Search for the cell housing the specified text and yield its [X, Y] center coordinate. 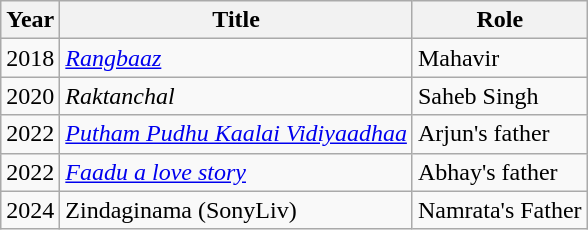
Mahavir [500, 58]
Role [500, 20]
Rangbaaz [236, 58]
Year [30, 20]
Abhay's father [500, 172]
2024 [30, 210]
Putham Pudhu Kaalai Vidiyaadhaa [236, 134]
Arjun's father [500, 134]
Faadu a love story [236, 172]
Raktanchal [236, 96]
Title [236, 20]
2018 [30, 58]
Namrata's Father [500, 210]
Zindaginama (SonyLiv) [236, 210]
2020 [30, 96]
Saheb Singh [500, 96]
